From the cell containing the given text, extract its center point as (X, Y) coordinate. 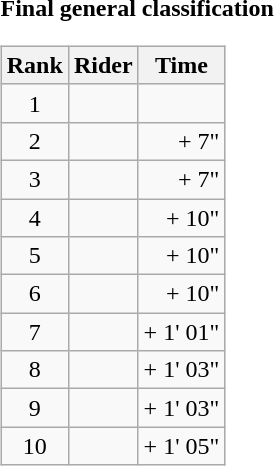
7 (34, 332)
+ 1' 05" (182, 446)
Time (182, 65)
5 (34, 256)
10 (34, 446)
1 (34, 103)
6 (34, 294)
9 (34, 408)
4 (34, 217)
Rider (103, 65)
+ 1' 01" (182, 332)
3 (34, 179)
Rank (34, 65)
2 (34, 141)
8 (34, 370)
